Output the [X, Y] coordinate of the center of the cell containing the given text.  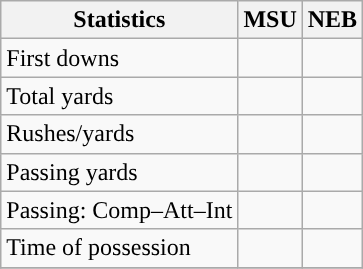
First downs [120, 58]
Rushes/yards [120, 134]
Statistics [120, 20]
Total yards [120, 96]
Time of possession [120, 248]
MSU [270, 20]
NEB [332, 20]
Passing yards [120, 172]
Passing: Comp–Att–Int [120, 210]
